From the cell containing the given text, extract its center point as [x, y] coordinate. 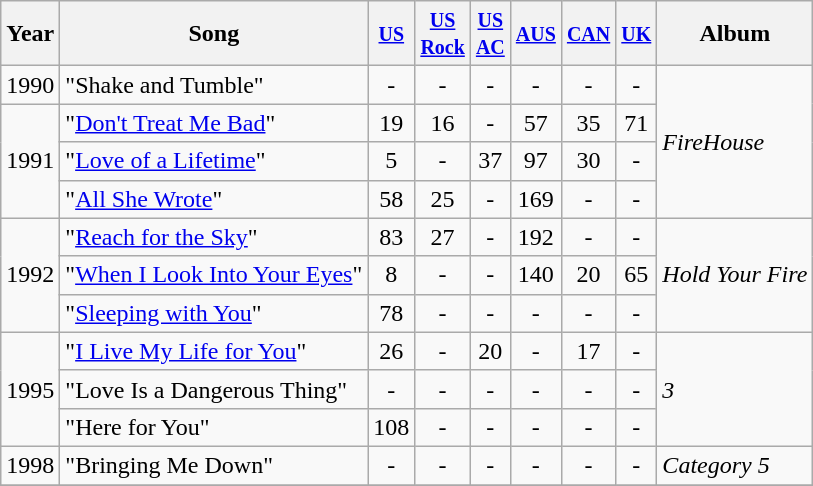
30 [588, 161]
AUS [536, 34]
Year [30, 34]
35 [588, 123]
1991 [30, 161]
"When I Look Into Your Eyes" [214, 275]
3 [735, 389]
27 [443, 237]
"Love Is a Dangerous Thing" [214, 389]
1995 [30, 389]
Album [735, 34]
8 [392, 275]
1992 [30, 275]
16 [443, 123]
"Here for You" [214, 427]
5 [392, 161]
108 [392, 427]
17 [588, 351]
192 [536, 237]
"Sleeping with You" [214, 313]
FireHouse [735, 142]
"Love of a Lifetime" [214, 161]
83 [392, 237]
57 [536, 123]
97 [536, 161]
"All She Wrote" [214, 199]
78 [392, 313]
71 [636, 123]
140 [536, 275]
58 [392, 199]
1998 [30, 465]
"I Live My Life for You" [214, 351]
USRock [443, 34]
USAC [490, 34]
169 [536, 199]
Category 5 [735, 465]
Song [214, 34]
Hold Your Fire [735, 275]
CAN [588, 34]
"Don't Treat Me Bad" [214, 123]
26 [392, 351]
"Shake and Tumble" [214, 85]
"Reach for the Sky" [214, 237]
37 [490, 161]
UK [636, 34]
1990 [30, 85]
"Bringing Me Down" [214, 465]
65 [636, 275]
19 [392, 123]
25 [443, 199]
US [392, 34]
